Provide the [X, Y] coordinate of the cell's center where the given text is located.  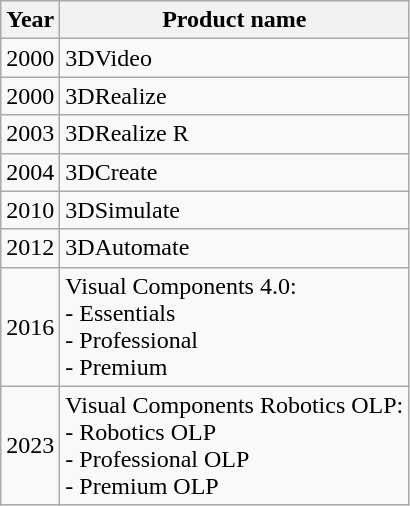
2023 [30, 446]
Year [30, 20]
2003 [30, 134]
3DCreate [234, 172]
Product name [234, 20]
3DRealize R [234, 134]
3DAutomate [234, 248]
Visual Components Robotics OLP:- Robotics OLP- Professional OLP- Premium OLP [234, 446]
2012 [30, 248]
3DVideo [234, 58]
3DSimulate [234, 210]
2016 [30, 326]
2004 [30, 172]
Visual Components 4.0:- Essentials- Professional- Premium [234, 326]
3DRealize [234, 96]
2010 [30, 210]
